Return the (X, Y) coordinate for the center point of the cell that contains the specified text.  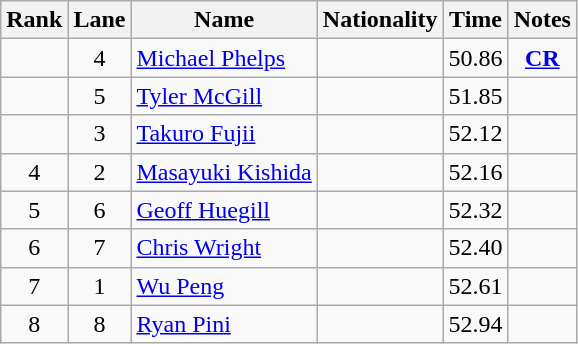
Wu Peng (224, 286)
Notes (542, 20)
3 (100, 134)
Ryan Pini (224, 324)
52.16 (476, 172)
Tyler McGill (224, 96)
Masayuki Kishida (224, 172)
52.32 (476, 210)
Nationality (380, 20)
52.61 (476, 286)
50.86 (476, 58)
52.40 (476, 248)
Geoff Huegill (224, 210)
Lane (100, 20)
Michael Phelps (224, 58)
Rank (34, 20)
Time (476, 20)
2 (100, 172)
52.12 (476, 134)
Chris Wright (224, 248)
CR (542, 58)
Takuro Fujii (224, 134)
1 (100, 286)
52.94 (476, 324)
Name (224, 20)
51.85 (476, 96)
